Scan for the cell matching the given text and deliver its (x, y) coordinate at center. 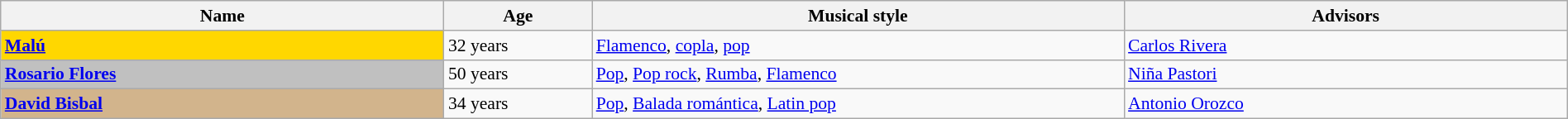
Carlos Rivera (1346, 45)
Antonio Orozco (1346, 104)
Age (518, 16)
Flamenco, copla, pop (858, 45)
32 years (518, 45)
Pop, Balada romántica, Latin pop (858, 104)
50 years (518, 74)
Name (222, 16)
Advisors (1346, 16)
Pop, Pop rock, Rumba, Flamenco (858, 74)
Musical style (858, 16)
Rosario Flores (222, 74)
Malú (222, 45)
David Bisbal (222, 104)
Niña Pastori (1346, 74)
34 years (518, 104)
